Scan for the cell matching the given text and deliver its [X, Y] coordinate at center. 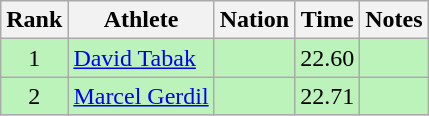
Notes [394, 20]
Rank [34, 20]
Marcel Gerdil [141, 96]
22.60 [328, 58]
2 [34, 96]
David Tabak [141, 58]
Nation [254, 20]
Time [328, 20]
22.71 [328, 96]
Athlete [141, 20]
1 [34, 58]
